Detect which cell encompasses the target text, then output its [X, Y] center coordinate. 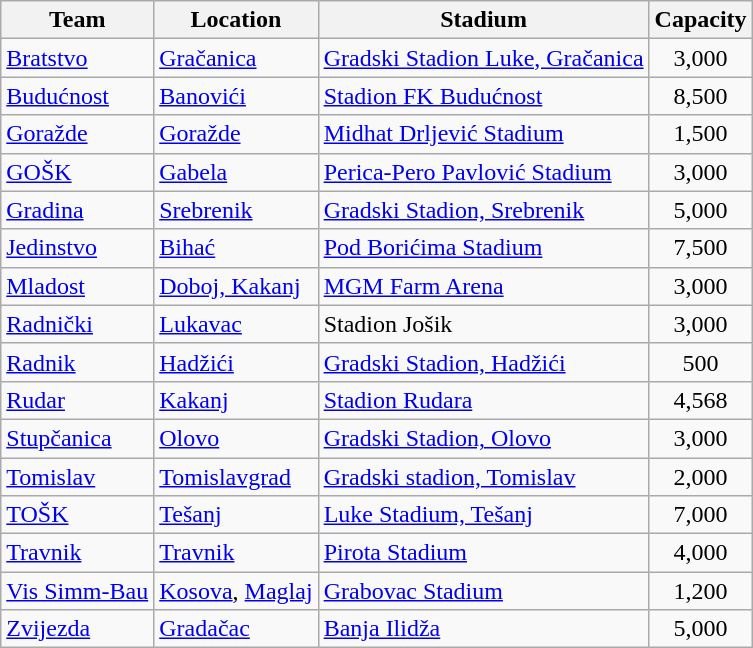
Stadium [484, 20]
Budućnost [78, 96]
Jedinstvo [78, 248]
Banovići [236, 96]
Gabela [236, 172]
4,000 [700, 553]
Perica-Pero Pavlović Stadium [484, 172]
Stadion Jošik [484, 324]
GOŠK [78, 172]
Pirota Stadium [484, 553]
Doboj, Kakanj [236, 286]
Gradski stadion, Tomislav [484, 477]
Kakanj [236, 400]
Capacity [700, 20]
4,568 [700, 400]
Team [78, 20]
500 [700, 362]
Gradski Stadion, Hadžići [484, 362]
Gradačac [236, 629]
Stadion Rudara [484, 400]
Gradski Stadion, Srebrenik [484, 210]
8,500 [700, 96]
1,200 [700, 591]
Bratstvo [78, 58]
Gradski Stadion, Olovo [484, 438]
Gradina [78, 210]
Stupčanica [78, 438]
TOŠK [78, 515]
Banja Ilidža [484, 629]
Radnik [78, 362]
Gradski Stadion Luke, Gračanica [484, 58]
Olovo [236, 438]
Zvijezda [78, 629]
Kosova, Maglaj [236, 591]
Grabovac Stadium [484, 591]
Mladost [78, 286]
Tešanj [236, 515]
Radnički [78, 324]
MGM Farm Arena [484, 286]
1,500 [700, 134]
Tomislavgrad [236, 477]
Midhat Drljević Stadium [484, 134]
Gračanica [236, 58]
2,000 [700, 477]
Luke Stadium, Tešanj [484, 515]
Bihać [236, 248]
Srebrenik [236, 210]
Lukavac [236, 324]
Rudar [78, 400]
7,000 [700, 515]
Hadžići [236, 362]
Stadion FK Budućnost [484, 96]
Pod Borićima Stadium [484, 248]
Location [236, 20]
Tomislav [78, 477]
7,500 [700, 248]
Vis Simm-Bau [78, 591]
